For the text-containing cell, return its midpoint in [X, Y] coordinate format. 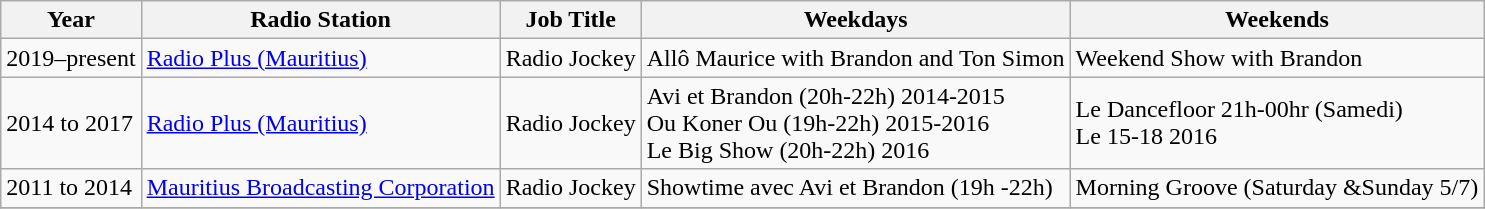
Weekends [1277, 20]
Radio Station [320, 20]
2014 to 2017 [71, 123]
Showtime avec Avi et Brandon (19h -22h) [856, 188]
Weekend Show with Brandon [1277, 58]
2011 to 2014 [71, 188]
Le Dancefloor 21h-00hr (Samedi)Le 15-18 2016 [1277, 123]
Weekdays [856, 20]
Job Title [570, 20]
Avi et Brandon (20h-22h) 2014-2015Ou Koner Ou (19h-22h) 2015-2016Le Big Show (20h-22h) 2016 [856, 123]
2019–present [71, 58]
Morning Groove (Saturday &Sunday 5/7) [1277, 188]
Allô Maurice with Brandon and Ton Simon [856, 58]
Year [71, 20]
Mauritius Broadcasting Corporation [320, 188]
